Return the (x, y) coordinate for the center point of the cell that contains the specified text.  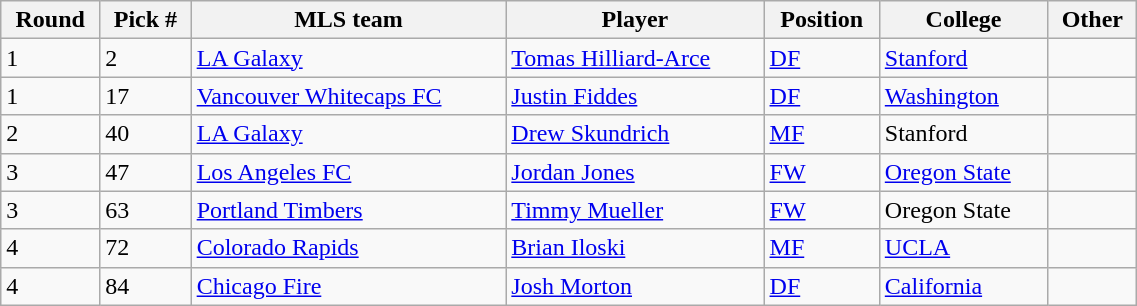
Brian Iloski (635, 248)
47 (146, 172)
Player (635, 20)
Colorado Rapids (348, 248)
UCLA (964, 248)
Washington (964, 96)
72 (146, 248)
Josh Morton (635, 286)
17 (146, 96)
63 (146, 210)
84 (146, 286)
MLS team (348, 20)
Justin Fiddes (635, 96)
Jordan Jones (635, 172)
Tomas Hilliard-Arce (635, 58)
Position (822, 20)
California (964, 286)
Timmy Mueller (635, 210)
Vancouver Whitecaps FC (348, 96)
Los Angeles FC (348, 172)
40 (146, 134)
Pick # (146, 20)
College (964, 20)
Other (1092, 20)
Chicago Fire (348, 286)
Drew Skundrich (635, 134)
Portland Timbers (348, 210)
Round (50, 20)
